Scan for the cell matching the given text and deliver its [x, y] coordinate at center. 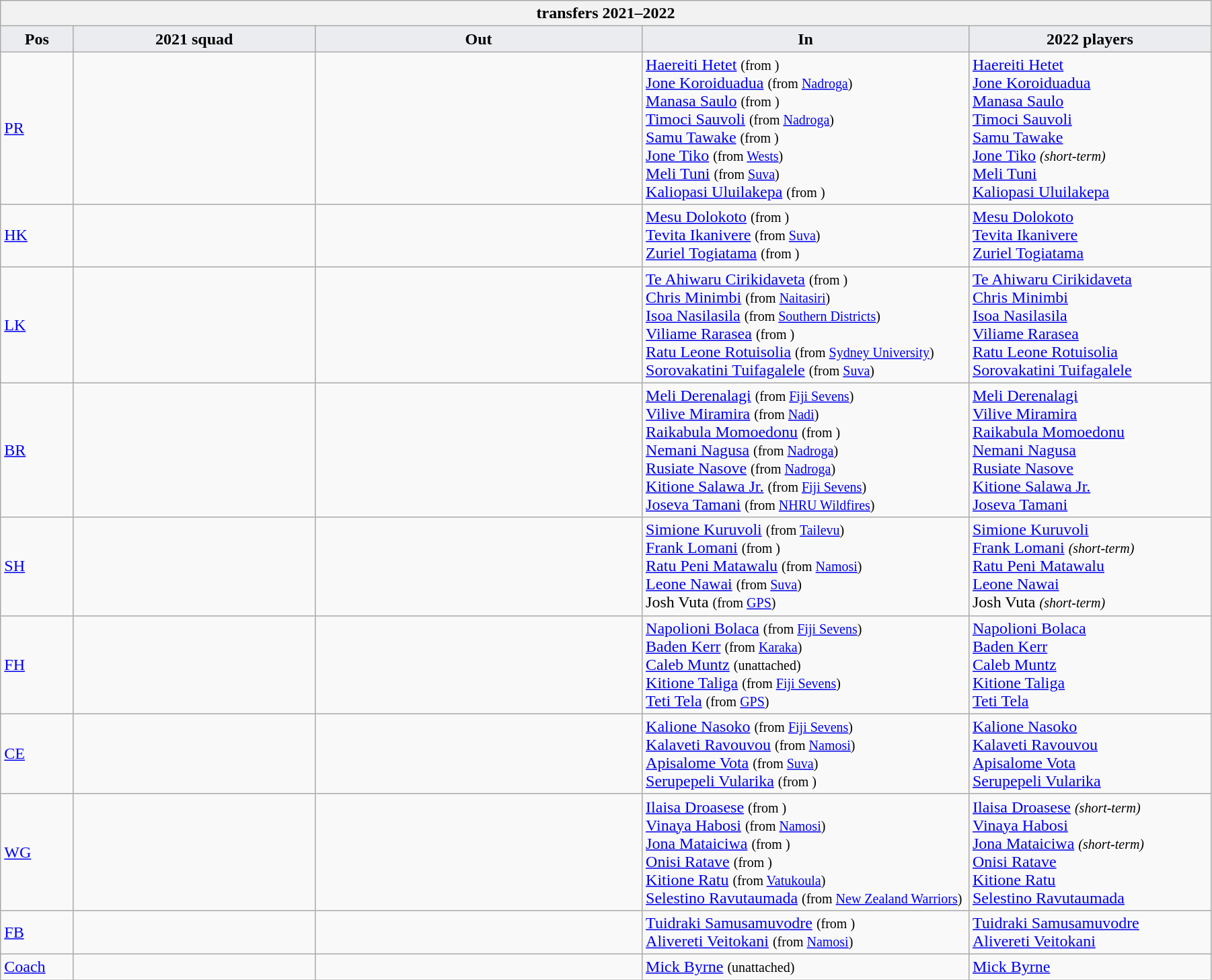
2022 players [1090, 39]
Napolioni Bolaca (from Fiji Sevens) Baden Kerr (from Karaka) Caleb Muntz (unattached) Kitione Taliga (from Fiji Sevens) Teti Tela (from GPS) [806, 665]
Haereiti Hetet Jone Koroiduadua Manasa Saulo Timoci Sauvoli Samu Tawake Jone Tiko (short-term) Meli Tuni Kaliopasi Uluilakepa [1090, 128]
FH [37, 665]
Tuidraki Samusamuvodre (from ) Alivereti Veitokani (from Namosi) [806, 932]
Out [479, 39]
Tuidraki Samusamuvodre Alivereti Veitokani [1090, 932]
Kalione Nasoko (from Fiji Sevens) Kalaveti Ravouvou (from Namosi) Apisalome Vota (from Suva) Serupepeli Vularika (from ) [806, 753]
In [806, 39]
PR [37, 128]
BR [37, 450]
Mick Byrne [1090, 967]
Simione Kuruvoli (from Tailevu) Frank Lomani (from ) Ratu Peni Matawalu (from Namosi) Leone Nawai (from Suva) Josh Vuta (from GPS) [806, 566]
Simione Kuruvoli Frank Lomani (short-term) Ratu Peni Matawalu Leone Nawai Josh Vuta (short-term) [1090, 566]
Pos [37, 39]
Ilaisa Droasese (short-term) Vinaya Habosi Jona Mataiciwa (short-term) Onisi Ratave Kitione Ratu Selestino Ravutaumada [1090, 852]
WG [37, 852]
CE [37, 753]
Coach [37, 967]
FB [37, 932]
Napolioni Bolaca Baden Kerr Caleb Muntz Kitione Taliga Teti Tela [1090, 665]
LK [37, 324]
SH [37, 566]
Meli Derenalagi Vilive Miramira Raikabula Momoedonu Nemani Nagusa Rusiate Nasove Kitione Salawa Jr. Joseva Tamani [1090, 450]
Mick Byrne (unattached) [806, 967]
2021 squad [194, 39]
Kalione Nasoko Kalaveti Ravouvou Apisalome Vota Serupepeli Vularika [1090, 753]
Mesu Dolokoto Tevita Ikanivere Zuriel Togiatama [1090, 235]
Mesu Dolokoto (from ) Tevita Ikanivere (from Suva) Zuriel Togiatama (from ) [806, 235]
HK [37, 235]
Te Ahiwaru Cirikidaveta Chris Minimbi Isoa Nasilasila Viliame Rarasea Ratu Leone Rotuisolia Sorovakatini Tuifagalele [1090, 324]
transfers 2021–2022 [606, 13]
